For the text-containing cell, return its midpoint in (X, Y) coordinate format. 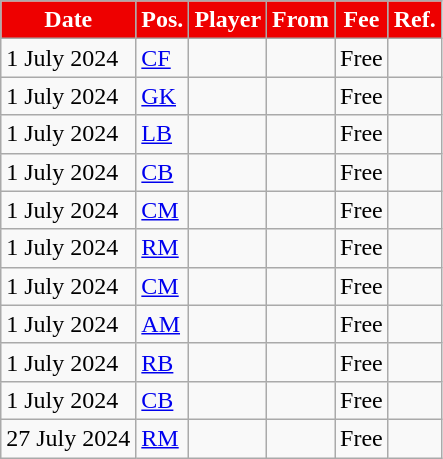
Fee (362, 20)
27 July 2024 (68, 438)
Player (228, 20)
CF (162, 58)
Date (68, 20)
GK (162, 96)
Ref. (414, 20)
AM (162, 324)
From (301, 20)
RB (162, 362)
Pos. (162, 20)
LB (162, 134)
